Determine the (X, Y) coordinate at the center of the cell enclosing the given text.  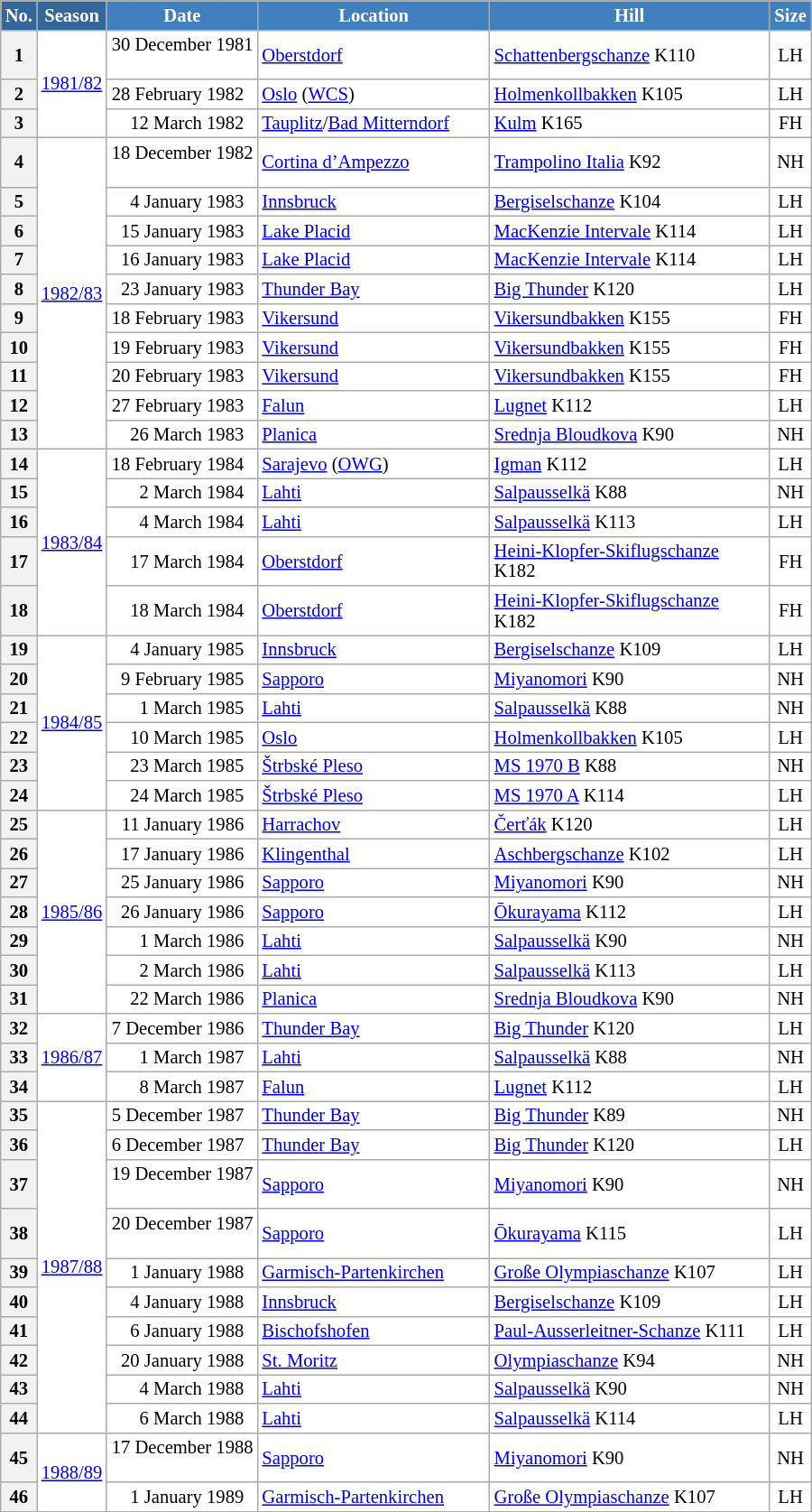
23 January 1983 (182, 289)
Aschbergschanze K102 (630, 853)
7 December 1986 (182, 1027)
Size (790, 14)
1986/87 (72, 1056)
11 (19, 376)
14 (19, 463)
28 February 1982 (182, 94)
Oslo (WCS) (374, 94)
9 (19, 318)
Ōkurayama K112 (630, 912)
27 (19, 882)
Sarajevo (OWG) (374, 463)
Schattenbergschanze K110 (630, 54)
8 March 1987 (182, 1086)
4 January 1983 (182, 201)
1985/86 (72, 912)
1 January 1988 (182, 1272)
18 February 1984 (182, 463)
7 (19, 259)
23 March 1985 (182, 765)
26 March 1983 (182, 434)
Čerťák K120 (630, 824)
Bischofshofen (374, 1331)
2 March 1984 (182, 492)
34 (19, 1086)
Cortina d’Ampezzo (374, 162)
1988/89 (72, 1471)
Ōkurayama K115 (630, 1233)
30 December 1981 (182, 54)
9 February 1985 (182, 679)
46 (19, 1497)
1 January 1989 (182, 1497)
26 January 1986 (182, 912)
5 December 1987 (182, 1115)
15 January 1983 (182, 230)
44 (19, 1417)
17 December 1988 (182, 1457)
22 March 1986 (182, 998)
18 (19, 610)
33 (19, 1057)
20 January 1988 (182, 1359)
43 (19, 1388)
3 (19, 123)
1981/82 (72, 83)
45 (19, 1457)
1 March 1987 (182, 1057)
22 (19, 737)
4 March 1988 (182, 1388)
26 (19, 853)
MS 1970 A K114 (630, 794)
MS 1970 B K88 (630, 765)
42 (19, 1359)
18 December 1982 (182, 162)
Igman K112 (630, 463)
1 March 1985 (182, 708)
2 (19, 94)
6 January 1988 (182, 1331)
32 (19, 1027)
Paul-Ausserleitner-Schanze K111 (630, 1331)
Klingenthal (374, 853)
4 (19, 162)
Big Thunder K89 (630, 1115)
29 (19, 941)
Trampolino Italia K92 (630, 162)
25 (19, 824)
39 (19, 1272)
38 (19, 1233)
30 (19, 969)
5 (19, 201)
16 (19, 522)
36 (19, 1145)
18 March 1984 (182, 610)
1983/84 (72, 542)
24 (19, 794)
6 (19, 230)
35 (19, 1115)
19 (19, 649)
10 (19, 347)
4 March 1984 (182, 522)
17 (19, 561)
37 (19, 1184)
Oslo (374, 737)
4 January 1988 (182, 1302)
23 (19, 765)
24 March 1985 (182, 794)
4 January 1985 (182, 649)
15 (19, 492)
11 January 1986 (182, 824)
20 February 1983 (182, 376)
Kulm K165 (630, 123)
41 (19, 1331)
Harrachov (374, 824)
1 (19, 54)
10 March 1985 (182, 737)
17 January 1986 (182, 853)
12 (19, 404)
Bergiselschanze K104 (630, 201)
31 (19, 998)
19 December 1987 (182, 1184)
1982/83 (72, 292)
Season (72, 14)
12 March 1982 (182, 123)
20 December 1987 (182, 1233)
20 (19, 679)
17 March 1984 (182, 561)
27 February 1983 (182, 404)
6 December 1987 (182, 1145)
Tauplitz/Bad Mitterndorf (374, 123)
40 (19, 1302)
6 March 1988 (182, 1417)
Date (182, 14)
1987/88 (72, 1266)
8 (19, 289)
16 January 1983 (182, 259)
18 February 1983 (182, 318)
Hill (630, 14)
No. (19, 14)
21 (19, 708)
2 March 1986 (182, 969)
28 (19, 912)
Location (374, 14)
25 January 1986 (182, 882)
13 (19, 434)
1984/85 (72, 722)
19 February 1983 (182, 347)
Salpausselkä K114 (630, 1417)
St. Moritz (374, 1359)
Olympiaschanze K94 (630, 1359)
1 March 1986 (182, 941)
